Scan for the cell matching the given text and deliver its (x, y) coordinate at center. 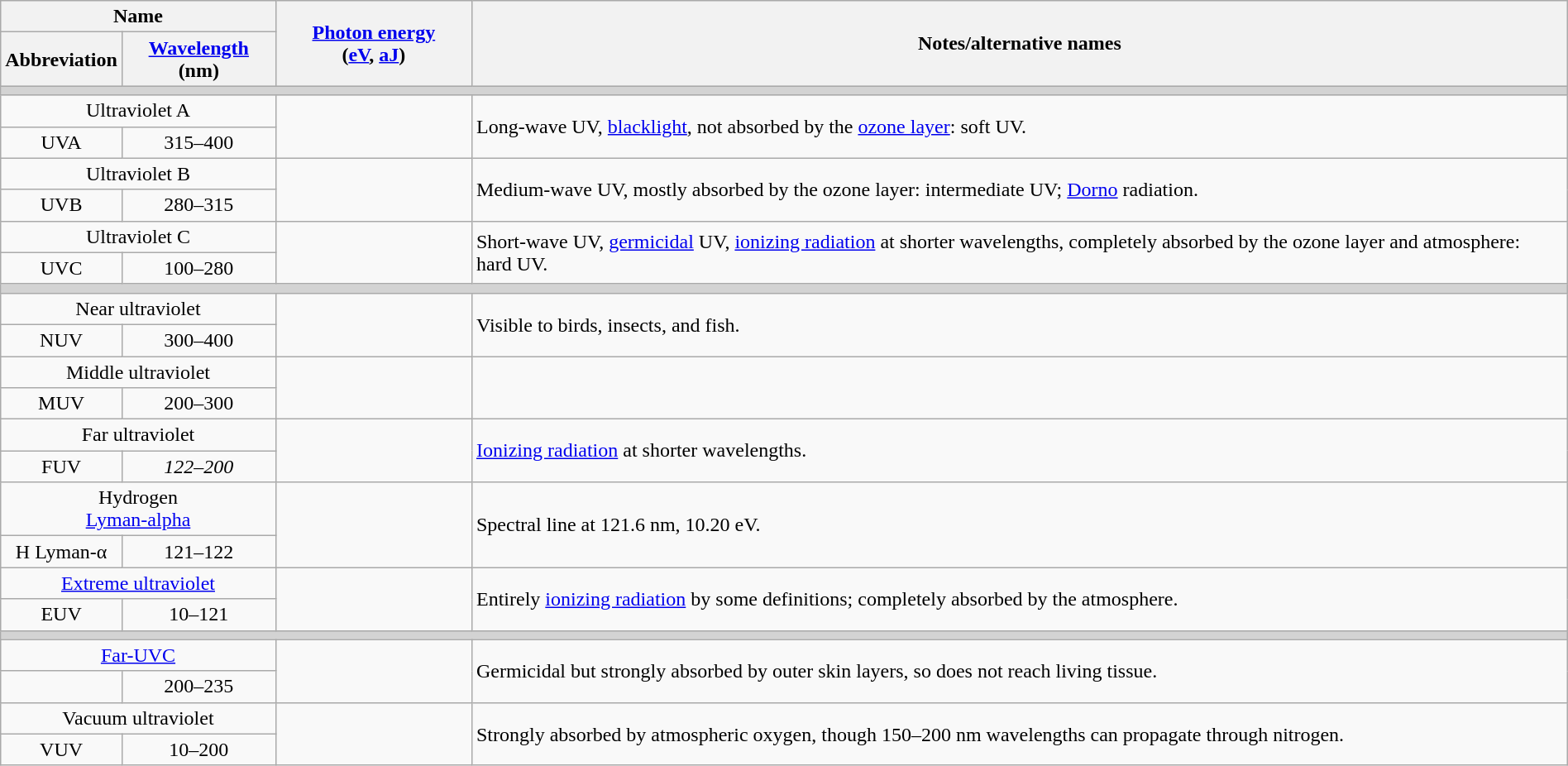
Ionizing radiation at shorter wavelengths. (1019, 451)
MUV (61, 404)
300–400 (198, 340)
Far ultraviolet (138, 435)
Wavelength (nm) (198, 60)
FUV (61, 467)
HydrogenLyman-alpha (138, 510)
Near ultraviolet (138, 309)
Visible to birds, insects, and fish. (1019, 324)
Germicidal but strongly absorbed by outer skin layers, so does not reach living tissue. (1019, 671)
Strongly absorbed by atmospheric oxygen, though 150–200 nm wavelengths can propagate through nitrogen. (1019, 734)
Abbreviation (61, 60)
Short-wave UV, germicidal UV, ionizing radiation at shorter wavelengths, completely absorbed by the ozone layer and atmosphere: hard UV. (1019, 252)
UVA (61, 142)
Vacuum ultraviolet (138, 718)
UVB (61, 205)
NUV (61, 340)
Ultraviolet A (138, 111)
Ultraviolet B (138, 174)
315–400 (198, 142)
10–121 (198, 615)
121–122 (198, 552)
VUV (61, 749)
UVC (61, 268)
200–300 (198, 404)
Medium-wave UV, mostly absorbed by the ozone layer: intermediate UV; Dorno radiation. (1019, 189)
H Lyman‑α (61, 552)
Name (138, 17)
Middle ultraviolet (138, 371)
200–235 (198, 687)
Extreme ultraviolet (138, 583)
EUV (61, 615)
100–280 (198, 268)
280–315 (198, 205)
Ultraviolet C (138, 237)
122–200 (198, 467)
Entirely ionizing radiation by some definitions; completely absorbed by the atmosphere. (1019, 599)
10–200 (198, 749)
Photon energy (eV, aJ) (374, 43)
Long-wave UV, blacklight, not absorbed by the ozone layer: soft UV. (1019, 127)
Notes/alternative names (1019, 43)
Far-UVC (138, 655)
Spectral line at 121.6 nm, 10.20 eV. (1019, 524)
